Return the [x, y] coordinate for the center point of the cell that contains the specified text.  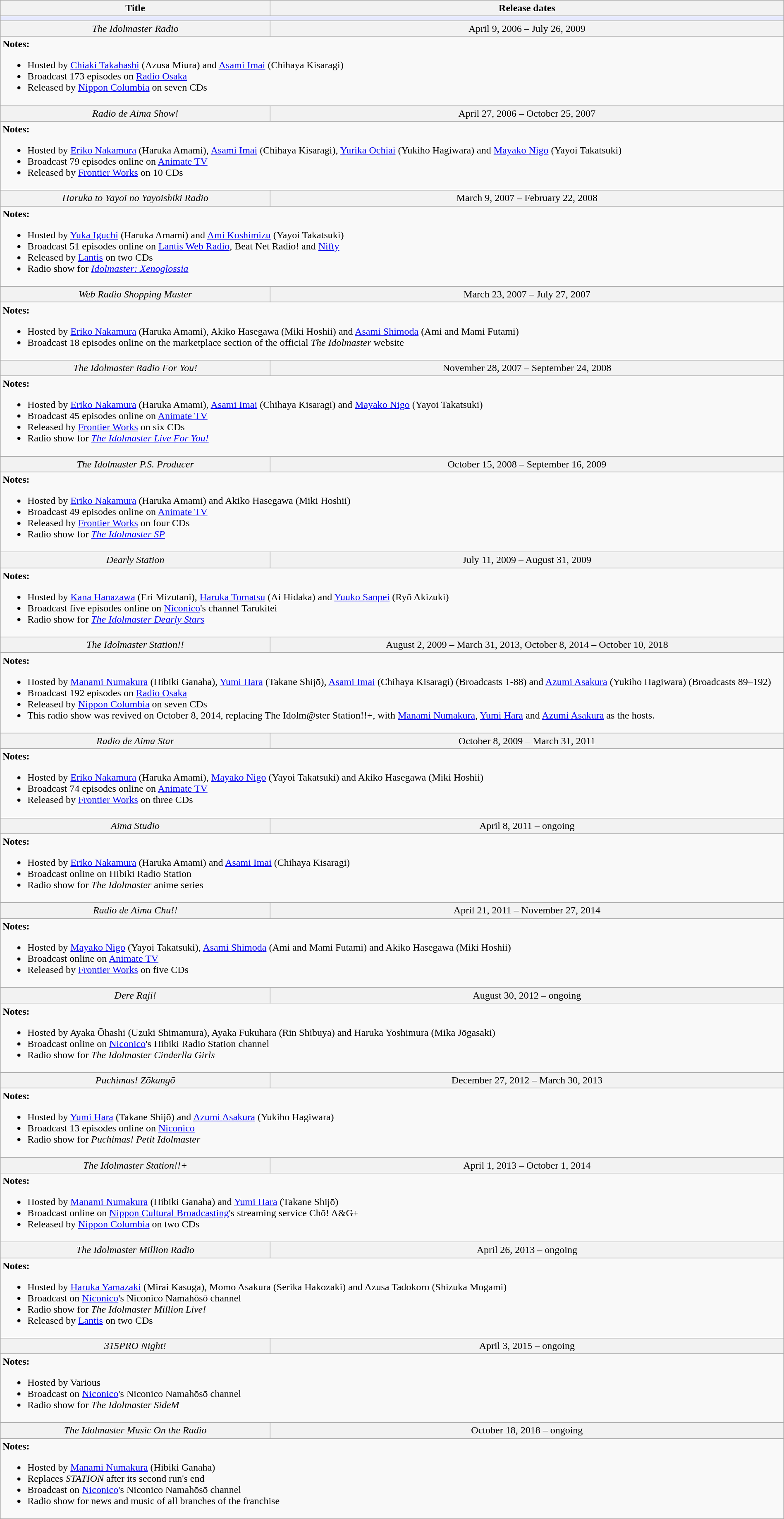
Title [136, 8]
April 1, 2013 – October 1, 2014 [527, 1165]
Dearly Station [136, 560]
The Idolmaster Million Radio [136, 1250]
Puchimas! Zōkangō [136, 1080]
March 9, 2007 – February 22, 2008 [527, 198]
The Idolmaster Station!! [136, 645]
April 3, 2015 – ongoing [527, 1346]
March 23, 2007 – July 27, 2007 [527, 294]
The Idolmaster Radio For You! [136, 368]
April 27, 2006 – October 25, 2007 [527, 113]
Dere Raji! [136, 995]
315PRO Night! [136, 1346]
October 18, 2018 – ongoing [527, 1430]
December 27, 2012 – March 30, 2013 [527, 1080]
April 8, 2011 – ongoing [527, 826]
The Idolmaster Radio [136, 29]
April 9, 2006 – July 26, 2009 [527, 29]
Release dates [527, 8]
Notes:Hosted by VariousBroadcast on Niconico's Niconico Namahōsō channelRadio show for The Idolmaster SideM [392, 1388]
July 11, 2009 – August 31, 2009 [527, 560]
October 15, 2008 – September 16, 2009 [527, 464]
The Idolmaster Station!!+ [136, 1165]
Radio de Aima Star [136, 741]
April 26, 2013 – ongoing [527, 1250]
August 30, 2012 – ongoing [527, 995]
Radio de Aima Show! [136, 113]
November 28, 2007 – September 24, 2008 [527, 368]
Haruka to Yayoi no Yayoishiki Radio [136, 198]
October 8, 2009 – March 31, 2011 [527, 741]
Aima Studio [136, 826]
The Idolmaster Music On the Radio [136, 1430]
Radio de Aima Chu!! [136, 910]
August 2, 2009 – March 31, 2013, October 8, 2014 – October 10, 2018 [527, 645]
Web Radio Shopping Master [136, 294]
April 21, 2011 – November 27, 2014 [527, 910]
The Idolmaster P.S. Producer [136, 464]
